Search for the cell housing the specified text and yield its (X, Y) center coordinate. 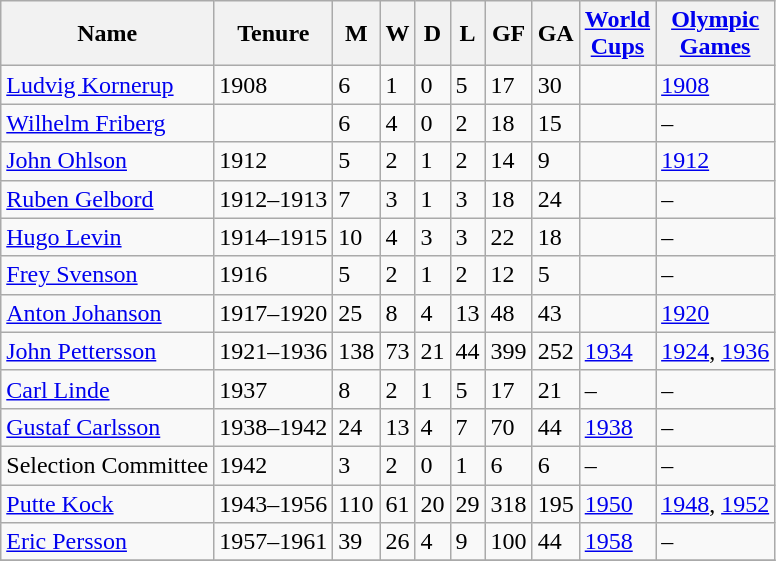
GF (508, 34)
252 (556, 351)
1950 (617, 503)
W (398, 34)
100 (508, 542)
Tenure (274, 34)
73 (398, 351)
1938–1942 (274, 427)
Frey Svenson (108, 275)
1917–1920 (274, 313)
Anton Johanson (108, 313)
Hugo Levin (108, 237)
22 (508, 237)
Wilhelm Friberg (108, 123)
15 (556, 123)
10 (356, 237)
1938 (617, 427)
Selection Committee (108, 465)
1943–1956 (274, 503)
Ruben Gelbord (108, 199)
12 (508, 275)
1958 (617, 542)
195 (556, 503)
43 (556, 313)
1948, 1952 (716, 503)
1916 (274, 275)
399 (508, 351)
1934 (617, 351)
L (468, 34)
M (356, 34)
110 (356, 503)
Name (108, 34)
318 (508, 503)
GA (556, 34)
1937 (274, 389)
1912–1913 (274, 199)
14 (508, 161)
39 (356, 542)
61 (398, 503)
1957–1961 (274, 542)
John Ohlson (108, 161)
26 (398, 542)
70 (508, 427)
WorldCups (617, 34)
D (432, 34)
Ludvig Kornerup (108, 85)
48 (508, 313)
1942 (274, 465)
Gustaf Carlsson (108, 427)
Carl Linde (108, 389)
1921–1936 (274, 351)
1914–1915 (274, 237)
Putte Kock (108, 503)
Eric Persson (108, 542)
OlympicGames (716, 34)
25 (356, 313)
138 (356, 351)
1920 (716, 313)
20 (432, 503)
1924, 1936 (716, 351)
29 (468, 503)
John Pettersson (108, 351)
30 (556, 85)
